Return the [X, Y] coordinate for the center point of the cell that contains the specified text.  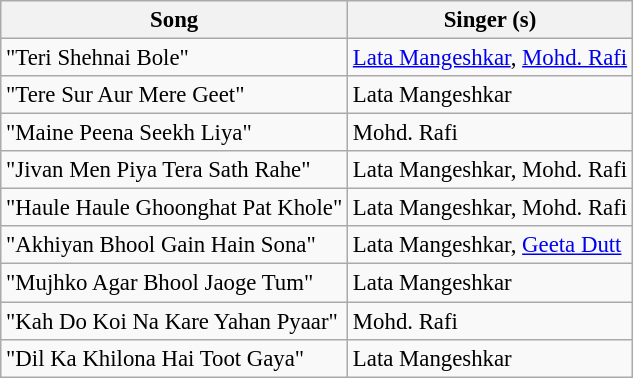
"Tere Sur Aur Mere Geet" [174, 95]
"Haule Haule Ghoonghat Pat Khole" [174, 208]
"Dil Ka Khilona Hai Toot Gaya" [174, 358]
Lata Mangeshkar, Geeta Dutt [490, 245]
Song [174, 20]
"Mujhko Agar Bhool Jaoge Tum" [174, 283]
"Akhiyan Bhool Gain Hain Sona" [174, 245]
"Maine Peena Seekh Liya" [174, 133]
"Jivan Men Piya Tera Sath Rahe" [174, 170]
"Teri Shehnai Bole" [174, 58]
Singer (s) [490, 20]
"Kah Do Koi Na Kare Yahan Pyaar" [174, 321]
